Capture the cell that displays the provided text and extract its [x, y] central coordinate. 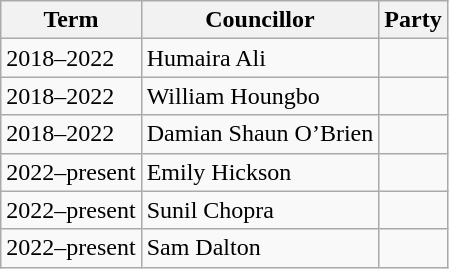
Term [71, 20]
Emily Hickson [260, 172]
Damian Shaun O’Brien [260, 134]
Sunil Chopra [260, 210]
William Houngbo [260, 96]
Party [413, 20]
Sam Dalton [260, 248]
Councillor [260, 20]
Humaira Ali [260, 58]
